Return the (X, Y) coordinate for the center point of the cell that contains the specified text.  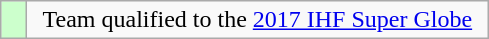
Team qualified to the 2017 IHF Super Globe (258, 20)
